Locate the cell with the specified text and output its (X, Y) center coordinate. 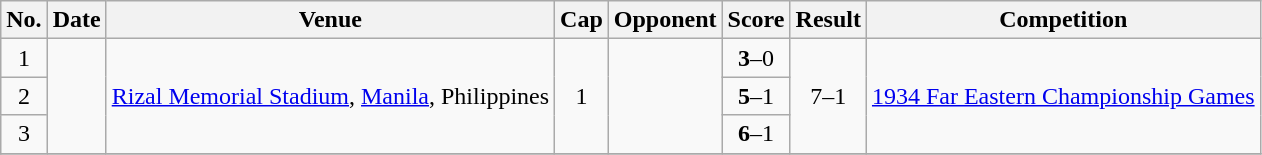
Date (76, 20)
Cap (582, 20)
No. (24, 20)
Competition (1063, 20)
3–0 (756, 58)
1934 Far Eastern Championship Games (1063, 96)
Score (756, 20)
6–1 (756, 134)
Result (828, 20)
Venue (330, 20)
Opponent (665, 20)
3 (24, 134)
5–1 (756, 96)
Rizal Memorial Stadium, Manila, Philippines (330, 96)
2 (24, 96)
7–1 (828, 96)
